Locate the cell with the specified text and output its (x, y) center coordinate. 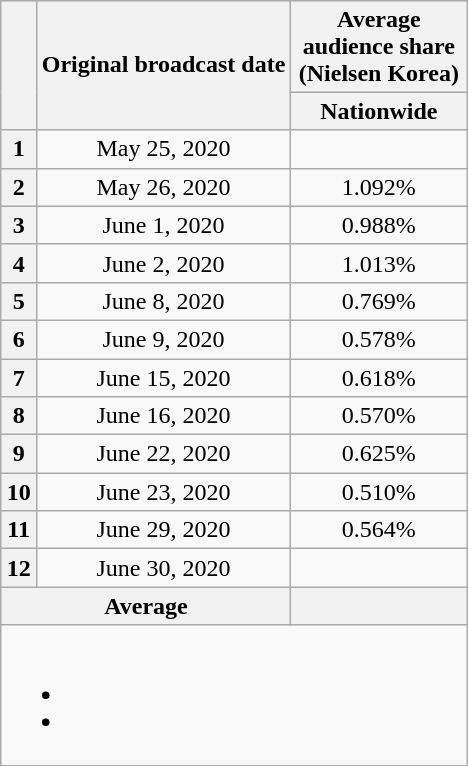
7 (18, 377)
3 (18, 225)
0.578% (379, 339)
1.013% (379, 263)
0.769% (379, 301)
0.570% (379, 416)
11 (18, 530)
Average audience share(Nielsen Korea) (379, 46)
June 30, 2020 (164, 568)
June 1, 2020 (164, 225)
5 (18, 301)
2 (18, 187)
0.988% (379, 225)
4 (18, 263)
0.564% (379, 530)
June 2, 2020 (164, 263)
0.510% (379, 492)
12 (18, 568)
6 (18, 339)
9 (18, 454)
Nationwide (379, 111)
1.092% (379, 187)
June 22, 2020 (164, 454)
June 15, 2020 (164, 377)
June 29, 2020 (164, 530)
June 8, 2020 (164, 301)
10 (18, 492)
8 (18, 416)
May 26, 2020 (164, 187)
June 9, 2020 (164, 339)
June 16, 2020 (164, 416)
May 25, 2020 (164, 149)
1 (18, 149)
June 23, 2020 (164, 492)
0.625% (379, 454)
Average (146, 606)
0.618% (379, 377)
Original broadcast date (164, 65)
